Detect which cell encompasses the target text, then output its (X, Y) center coordinate. 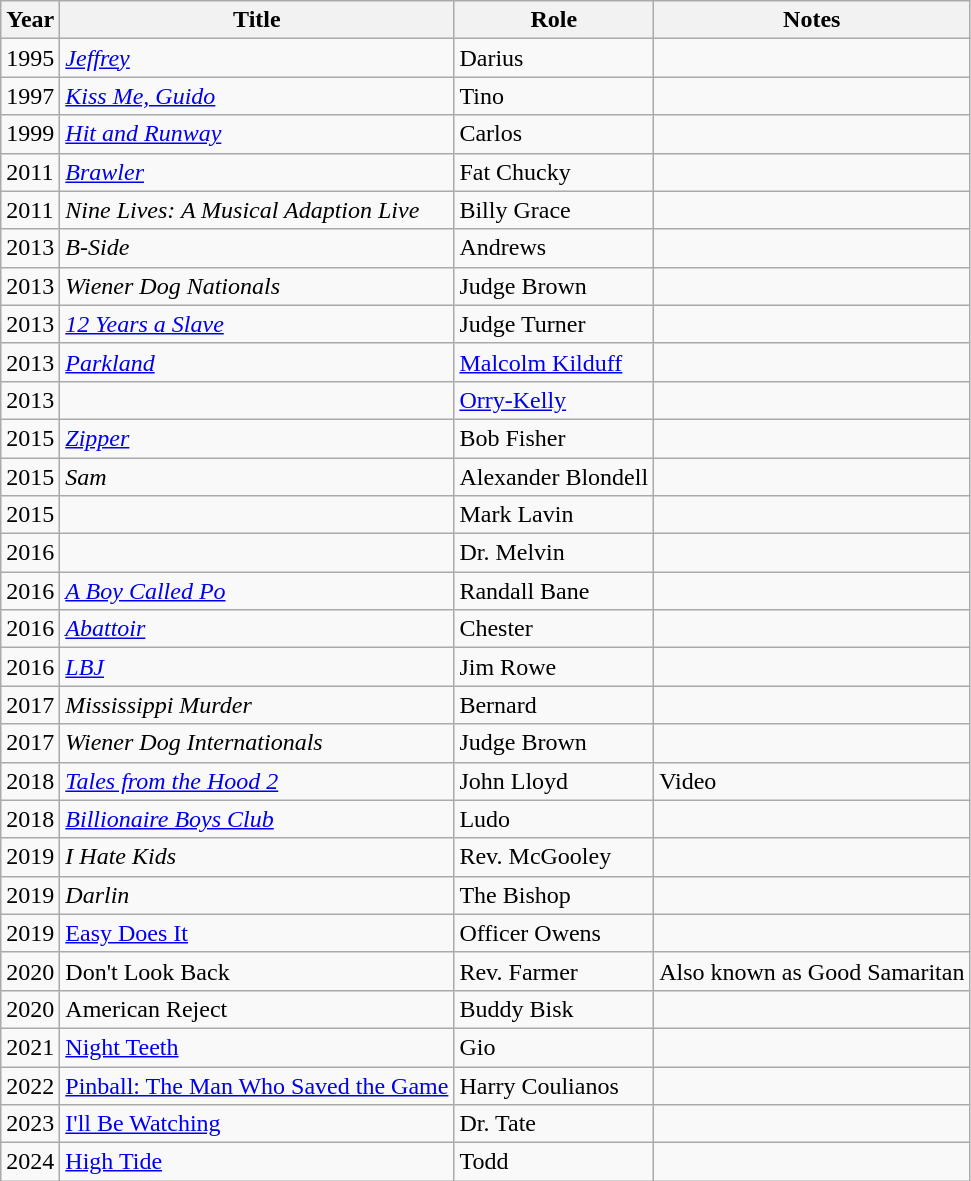
Rev. Farmer (554, 971)
Mississippi Murder (257, 705)
Mark Lavin (554, 515)
Easy Does It (257, 933)
Rev. McGooley (554, 857)
2023 (30, 1124)
Gio (554, 1047)
Dr. Tate (554, 1124)
12 Years a Slave (257, 324)
A Boy Called Po (257, 591)
LBJ (257, 667)
Tales from the Hood 2 (257, 781)
American Reject (257, 1009)
High Tide (257, 1162)
1997 (30, 96)
Bernard (554, 705)
Darius (554, 58)
Title (257, 20)
Pinball: The Man Who Saved the Game (257, 1085)
Judge Turner (554, 324)
Billionaire Boys Club (257, 819)
Fat Chucky (554, 172)
I'll Be Watching (257, 1124)
John Lloyd (554, 781)
Officer Owens (554, 933)
2021 (30, 1047)
I Hate Kids (257, 857)
Randall Bane (554, 591)
1999 (30, 134)
Andrews (554, 248)
Tino (554, 96)
Jeffrey (257, 58)
2022 (30, 1085)
2024 (30, 1162)
Chester (554, 629)
Malcolm Kilduff (554, 362)
Buddy Bisk (554, 1009)
Harry Coulianos (554, 1085)
Billy Grace (554, 210)
Dr. Melvin (554, 553)
Parkland (257, 362)
Hit and Runway (257, 134)
Notes (812, 20)
Wiener Dog Internationals (257, 743)
Abattoir (257, 629)
Orry-Kelly (554, 400)
Nine Lives: A Musical Adaption Live (257, 210)
Ludo (554, 819)
Role (554, 20)
B-Side (257, 248)
Bob Fisher (554, 438)
Year (30, 20)
Wiener Dog Nationals (257, 286)
1995 (30, 58)
Carlos (554, 134)
Night Teeth (257, 1047)
Sam (257, 477)
The Bishop (554, 895)
Brawler (257, 172)
Also known as Good Samaritan (812, 971)
Darlin (257, 895)
Todd (554, 1162)
Zipper (257, 438)
Jim Rowe (554, 667)
Kiss Me, Guido (257, 96)
Video (812, 781)
Don't Look Back (257, 971)
Alexander Blondell (554, 477)
